Capture the cell that displays the provided text and extract its (X, Y) central coordinate. 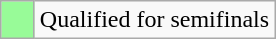
Qualified for semifinals (154, 20)
